Output the [x, y] coordinate of the center of the cell containing the given text.  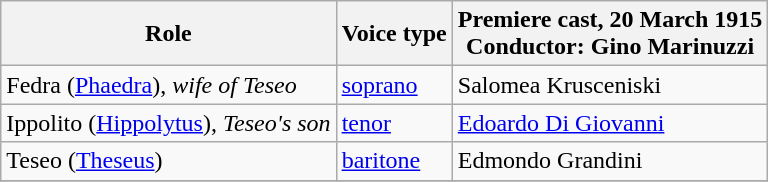
Teseo (Theseus) [168, 161]
baritone [394, 161]
soprano [394, 85]
Premiere cast, 20 March 1915Conductor: Gino Marinuzzi [610, 34]
Role [168, 34]
Ippolito (Hippolytus), Teseo's son [168, 123]
Voice type [394, 34]
Salomea Krusceniski [610, 85]
Edoardo Di Giovanni [610, 123]
Edmondo Grandini [610, 161]
tenor [394, 123]
Fedra (Phaedra), wife of Teseo [168, 85]
